Extract the (X, Y) coordinate from the center of the cell holding the provided text.  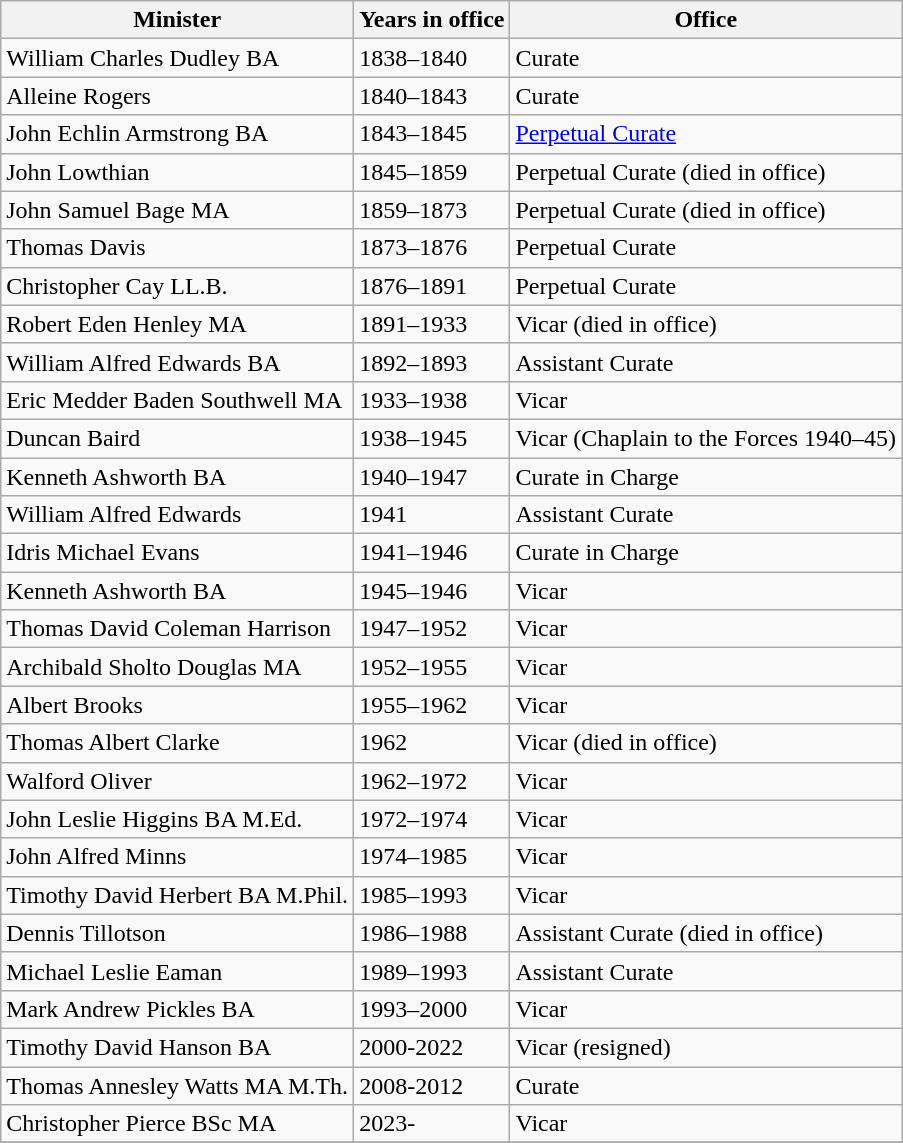
1972–1974 (432, 819)
1859–1873 (432, 210)
2008-2012 (432, 1085)
Vicar (Chaplain to the Forces 1940–45) (706, 438)
1933–1938 (432, 400)
Albert Brooks (178, 705)
1938–1945 (432, 438)
John Leslie Higgins BA M.Ed. (178, 819)
John Lowthian (178, 172)
1985–1993 (432, 895)
Archibald Sholto Douglas MA (178, 667)
Dennis Tillotson (178, 933)
2023- (432, 1124)
Assistant Curate (died in office) (706, 933)
1940–1947 (432, 477)
Timothy David Herbert BA M.Phil. (178, 895)
Vicar (resigned) (706, 1047)
1941 (432, 515)
Michael Leslie Eaman (178, 971)
1838–1840 (432, 58)
1993–2000 (432, 1009)
John Samuel Bage MA (178, 210)
1941–1946 (432, 553)
John Alfred Minns (178, 857)
Mark Andrew Pickles BA (178, 1009)
1876–1891 (432, 286)
2000-2022 (432, 1047)
Duncan Baird (178, 438)
Robert Eden Henley MA (178, 324)
1974–1985 (432, 857)
1952–1955 (432, 667)
Thomas Davis (178, 248)
1892–1893 (432, 362)
William Charles Dudley BA (178, 58)
1840–1843 (432, 96)
1891–1933 (432, 324)
1955–1962 (432, 705)
Eric Medder Baden Southwell MA (178, 400)
Thomas David Coleman Harrison (178, 629)
1986–1988 (432, 933)
1989–1993 (432, 971)
Christopher Pierce BSc MA (178, 1124)
Timothy David Hanson BA (178, 1047)
Office (706, 20)
Thomas Annesley Watts MA M.Th. (178, 1085)
Thomas Albert Clarke (178, 743)
1843–1845 (432, 134)
Walford Oliver (178, 781)
John Echlin Armstrong BA (178, 134)
1845–1859 (432, 172)
Years in office (432, 20)
Christopher Cay LL.B. (178, 286)
Minister (178, 20)
1962 (432, 743)
1945–1946 (432, 591)
Alleine Rogers (178, 96)
1962–1972 (432, 781)
1873–1876 (432, 248)
Idris Michael Evans (178, 553)
1947–1952 (432, 629)
William Alfred Edwards (178, 515)
William Alfred Edwards BA (178, 362)
